Find where the given text appears and provide that cell's center as [x, y] coordinate. 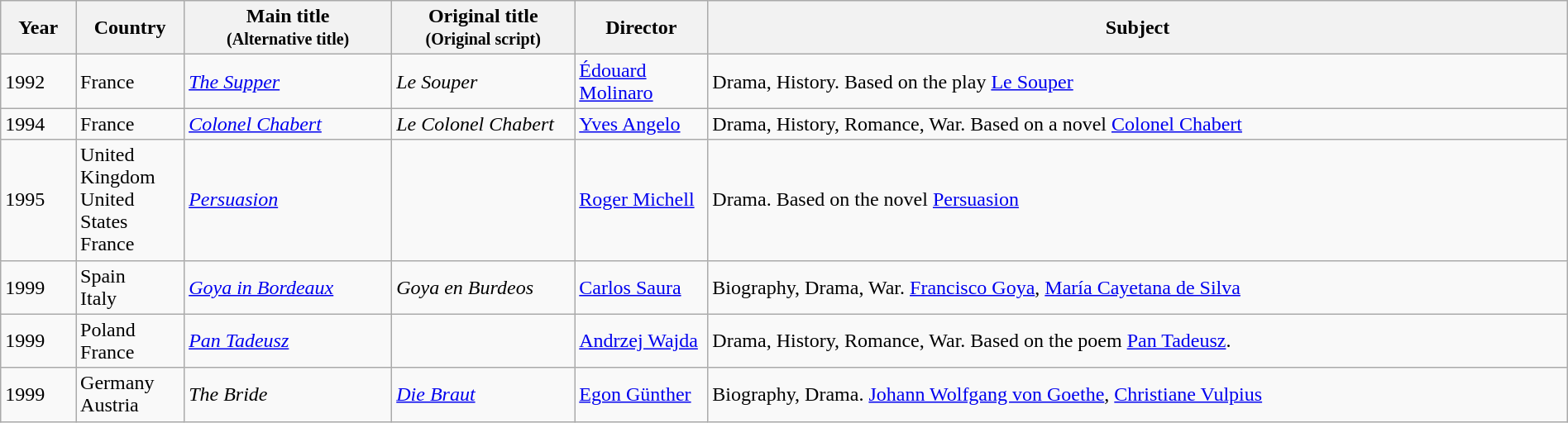
GermanyAustria [131, 395]
Persuasion [288, 200]
Country [131, 28]
Le Souper [483, 81]
Egon Günther [642, 395]
Director [642, 28]
Biography, Drama. Johann Wolfgang von Goethe, Christiane Vulpius [1138, 395]
Le Colonel Chabert [483, 124]
Pan Tadeusz [288, 340]
Goya en Burdeos [483, 288]
Original title(Original script) [483, 28]
Yves Angelo [642, 124]
Édouard Molinaro [642, 81]
The Bride [288, 395]
Andrzej Wajda [642, 340]
Drama. Based on the novel Persuasion [1138, 200]
Goya in Bordeaux [288, 288]
The Supper [288, 81]
1992 [38, 81]
Die Braut [483, 395]
Main title(Alternative title) [288, 28]
1994 [38, 124]
Drama, History, Romance, War. Based on a novel Colonel Chabert [1138, 124]
PolandFrance [131, 340]
Colonel Chabert [288, 124]
United KingdomUnited StatesFrance [131, 200]
Drama, History. Based on the play Le Souper [1138, 81]
Roger Michell [642, 200]
Drama, History, Romance, War. Based on the poem Pan Tadeusz. [1138, 340]
SpainItaly [131, 288]
Year [38, 28]
Subject [1138, 28]
Biography, Drama, War. Francisco Goya, María Cayetana de Silva [1138, 288]
1995 [38, 200]
Carlos Saura [642, 288]
